Detect which cell encompasses the target text, then output its [x, y] center coordinate. 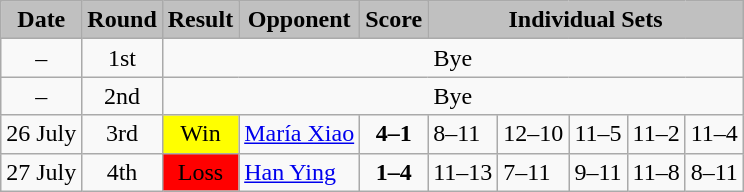
3rd [122, 134]
1–4 [394, 172]
María Xiao [300, 134]
1st [122, 58]
2nd [122, 96]
11–5 [598, 134]
27 July [42, 172]
4th [122, 172]
9–11 [598, 172]
7–11 [534, 172]
11–13 [463, 172]
Individual Sets [586, 20]
12–10 [534, 134]
Round [122, 20]
Date [42, 20]
Han Ying [300, 172]
11–2 [656, 134]
4–1 [394, 134]
Result [200, 20]
Loss [200, 172]
Score [394, 20]
Win [200, 134]
11–8 [656, 172]
Opponent [300, 20]
26 July [42, 134]
11–4 [714, 134]
